For the text-containing cell, return its midpoint in (x, y) coordinate format. 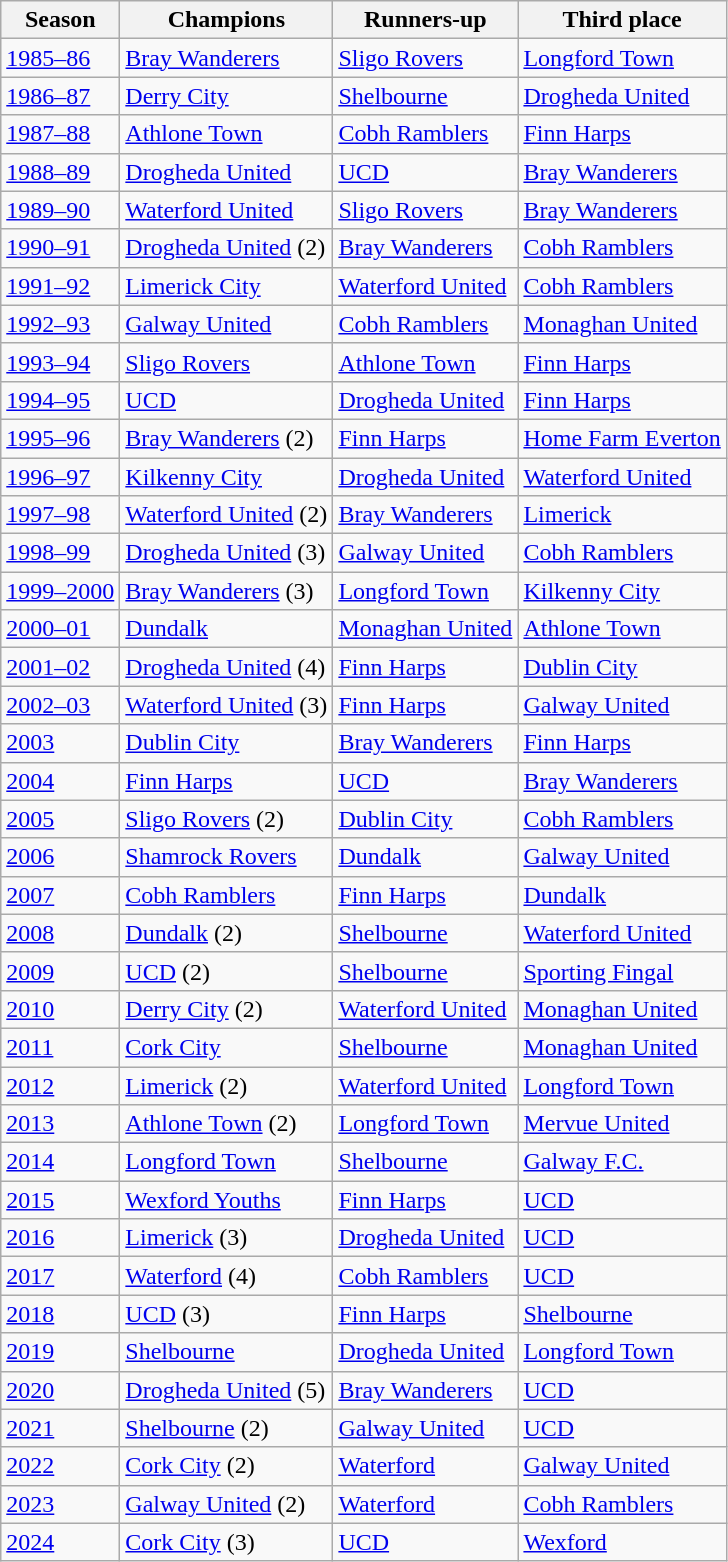
2002–03 (60, 705)
2017 (60, 1276)
Mervue United (622, 1124)
2006 (60, 857)
2013 (60, 1124)
1994–95 (60, 400)
Shelbourne (2) (226, 1428)
1989–90 (60, 210)
2016 (60, 1238)
Waterford United (2) (226, 515)
1990–91 (60, 248)
Shamrock Rovers (226, 857)
1992–93 (60, 324)
Home Farm Everton (622, 438)
1993–94 (60, 362)
2007 (60, 895)
Runners-up (426, 20)
2009 (60, 971)
Season (60, 20)
1991–92 (60, 286)
Drogheda United (2) (226, 248)
2001–02 (60, 667)
2019 (60, 1352)
Athlone Town (2) (226, 1124)
2010 (60, 1009)
2021 (60, 1428)
2000–01 (60, 629)
1987–88 (60, 134)
1997–98 (60, 515)
1986–87 (60, 96)
Champions (226, 20)
2005 (60, 819)
Wexford Youths (226, 1200)
Cork City (2) (226, 1466)
1988–89 (60, 172)
Limerick City (226, 286)
Limerick (3) (226, 1238)
Bray Wanderers (3) (226, 591)
2012 (60, 1085)
Derry City (226, 96)
Galway F.C. (622, 1162)
Limerick (2) (226, 1085)
1998–99 (60, 553)
Cork City (226, 1047)
1999–2000 (60, 591)
2003 (60, 743)
Sligo Rovers (2) (226, 819)
Drogheda United (5) (226, 1390)
Third place (622, 20)
UCD (2) (226, 971)
2024 (60, 1542)
2014 (60, 1162)
UCD (3) (226, 1314)
2022 (60, 1466)
Drogheda United (4) (226, 667)
2008 (60, 933)
Limerick (622, 515)
Dundalk (2) (226, 933)
Cork City (3) (226, 1542)
Wexford (622, 1542)
Derry City (2) (226, 1009)
Drogheda United (3) (226, 553)
2004 (60, 781)
1995–96 (60, 438)
2015 (60, 1200)
2011 (60, 1047)
2018 (60, 1314)
Galway United (2) (226, 1504)
Waterford United (3) (226, 705)
Sporting Fingal (622, 971)
2020 (60, 1390)
Waterford (4) (226, 1276)
1985–86 (60, 58)
1996–97 (60, 477)
Bray Wanderers (2) (226, 438)
2023 (60, 1504)
